Detect which cell encompasses the target text, then output its (X, Y) center coordinate. 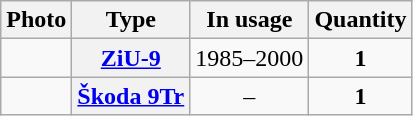
Type (131, 20)
Quantity (360, 20)
ZiU-9 (131, 58)
Photo (36, 20)
Škoda 9Tr (131, 96)
In usage (250, 20)
1985–2000 (250, 58)
– (250, 96)
